Return (x, y) of the center of cell containing provided text 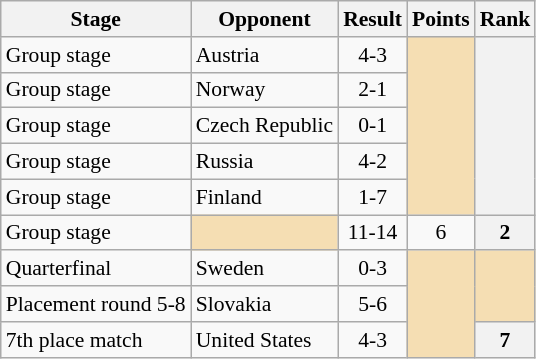
Points (441, 19)
6 (441, 233)
Czech Republic (264, 126)
Opponent (264, 19)
2-1 (372, 90)
Result (372, 19)
0-1 (372, 126)
Placement round 5-8 (96, 304)
United States (264, 340)
0-3 (372, 269)
7th place match (96, 340)
1-7 (372, 197)
Finland (264, 197)
Norway (264, 90)
Rank (506, 19)
5-6 (372, 304)
Slovakia (264, 304)
Russia (264, 162)
Sweden (264, 269)
Austria (264, 55)
11-14 (372, 233)
Quarterfinal (96, 269)
Stage (96, 19)
2 (506, 233)
4-2 (372, 162)
7 (506, 340)
